Identify which cell holds the provided text, then report its [X, Y] central coordinate. 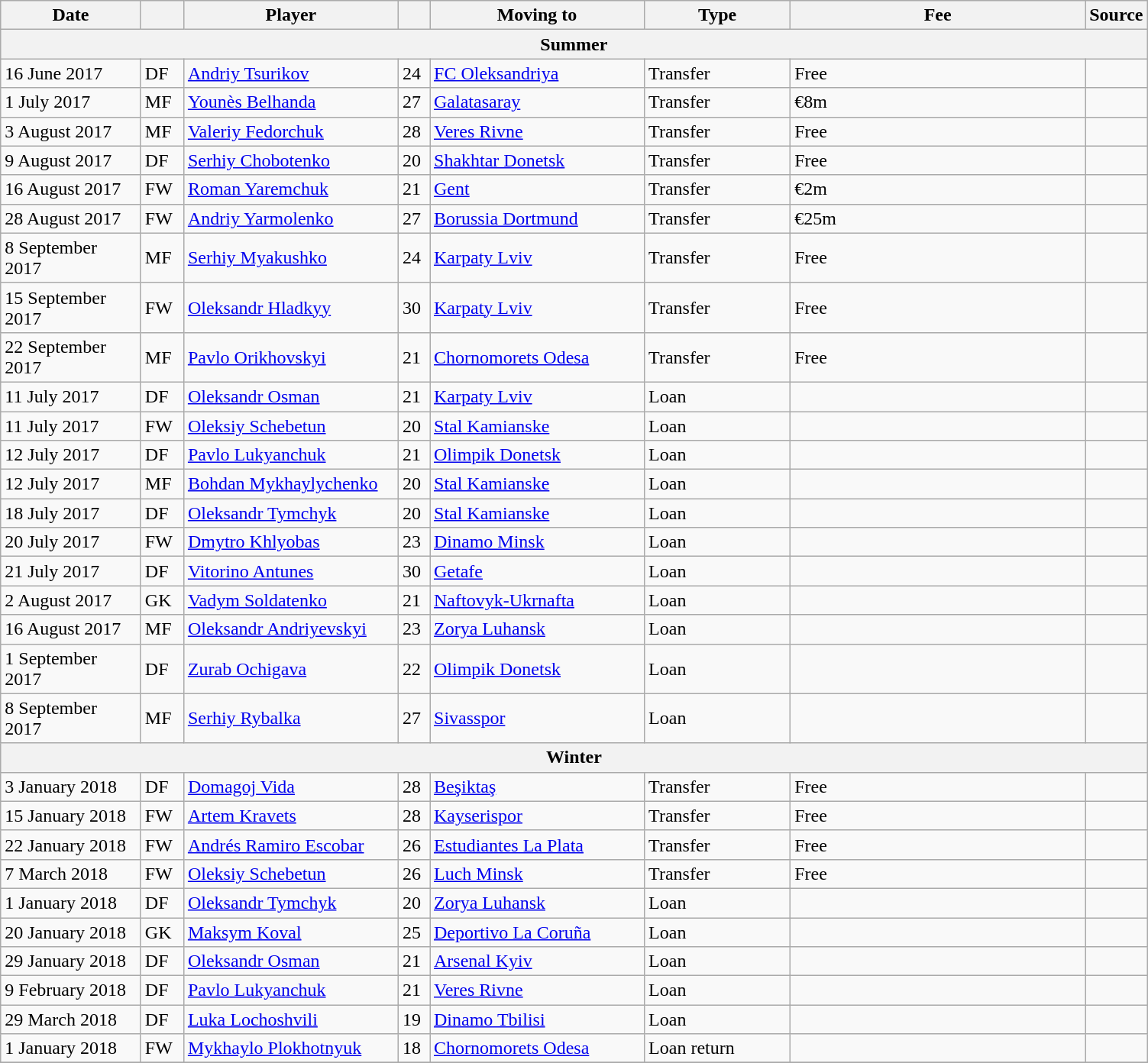
21 July 2017 [71, 571]
Summer [574, 44]
Maksym Koval [290, 932]
Arsenal Kyiv [536, 961]
3 January 2018 [71, 787]
22 September 2017 [71, 357]
Andriy Yarmolenko [290, 218]
Type [718, 15]
Sivasspor [536, 718]
Naftovyk-Ukrnafta [536, 600]
Andrés Ramiro Escobar [290, 845]
Serhiy Chobotenko [290, 160]
18 [414, 1048]
Artem Kravets [290, 816]
Beşiktaş [536, 787]
Kayserispor [536, 816]
19 [414, 1019]
Getafe [536, 571]
Date [71, 15]
20 July 2017 [71, 542]
Dinamo Minsk [536, 542]
Vadym Soldatenko [290, 600]
Mykhaylo Plokhotnyuk [290, 1048]
Player [290, 15]
Valeriy Fedorchuk [290, 131]
Oleksandr Hladkyy [290, 307]
Shakhtar Donetsk [536, 160]
Winter [574, 758]
Serhiy Rybalka [290, 718]
Serhiy Myakushko [290, 258]
20 January 2018 [71, 932]
Roman Yaremchuk [290, 189]
29 March 2018 [71, 1019]
€2m [938, 189]
29 January 2018 [71, 961]
€8m [938, 102]
15 January 2018 [71, 816]
3 August 2017 [71, 131]
Moving to [536, 15]
Estudiantes La Plata [536, 845]
Dmytro Khlyobas [290, 542]
Younès Belhanda [290, 102]
Bohdan Mykhaylychenko [290, 484]
Dinamo Tbilisi [536, 1019]
2 August 2017 [71, 600]
Galatasaray [536, 102]
FC Oleksandriya [536, 73]
Oleksandr Andriyevskyi [290, 629]
9 February 2018 [71, 990]
15 September 2017 [71, 307]
9 August 2017 [71, 160]
Luch Minsk [536, 874]
1 September 2017 [71, 669]
22 January 2018 [71, 845]
Fee [938, 15]
Deportivo La Coruña [536, 932]
1 July 2017 [71, 102]
Domagoj Vida [290, 787]
Loan return [718, 1048]
Gent [536, 189]
16 June 2017 [71, 73]
Vitorino Antunes [290, 571]
Zurab Ochigava [290, 669]
7 March 2018 [71, 874]
22 [414, 669]
€25m [938, 218]
Andriy Tsurikov [290, 73]
Luka Lochoshvili [290, 1019]
Borussia Dortmund [536, 218]
28 August 2017 [71, 218]
Pavlo Orikhovskyi [290, 357]
18 July 2017 [71, 513]
25 [414, 932]
Source [1117, 15]
